Capture the cell that displays the provided text and extract its (x, y) central coordinate. 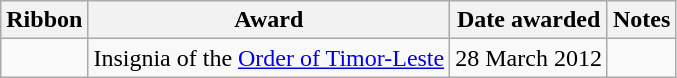
Notes (641, 20)
28 March 2012 (529, 58)
Ribbon (44, 20)
Award (269, 20)
Date awarded (529, 20)
Insignia of the Order of Timor-Leste (269, 58)
